Pinpoint the cell where the given text exists, returning its [x, y] midpoint coordinate. 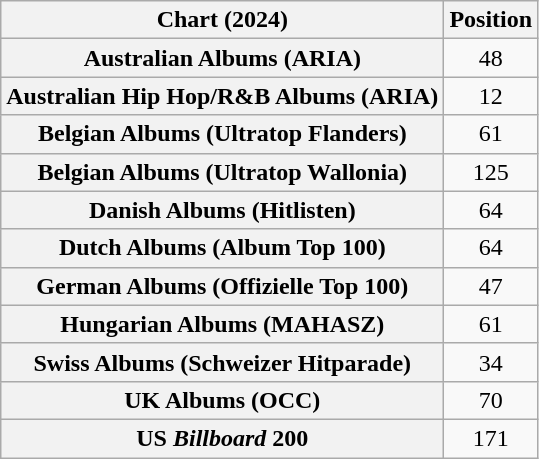
Danish Albums (Hitlisten) [222, 210]
34 [491, 362]
Australian Hip Hop/R&B Albums (ARIA) [222, 96]
German Albums (Offizielle Top 100) [222, 286]
70 [491, 400]
12 [491, 96]
48 [491, 58]
171 [491, 438]
UK Albums (OCC) [222, 400]
Chart (2024) [222, 20]
Belgian Albums (Ultratop Flanders) [222, 134]
125 [491, 172]
US Billboard 200 [222, 438]
Belgian Albums (Ultratop Wallonia) [222, 172]
Dutch Albums (Album Top 100) [222, 248]
Position [491, 20]
Hungarian Albums (MAHASZ) [222, 324]
Swiss Albums (Schweizer Hitparade) [222, 362]
Australian Albums (ARIA) [222, 58]
47 [491, 286]
